Locate the cell with the specified text and output its (x, y) center coordinate. 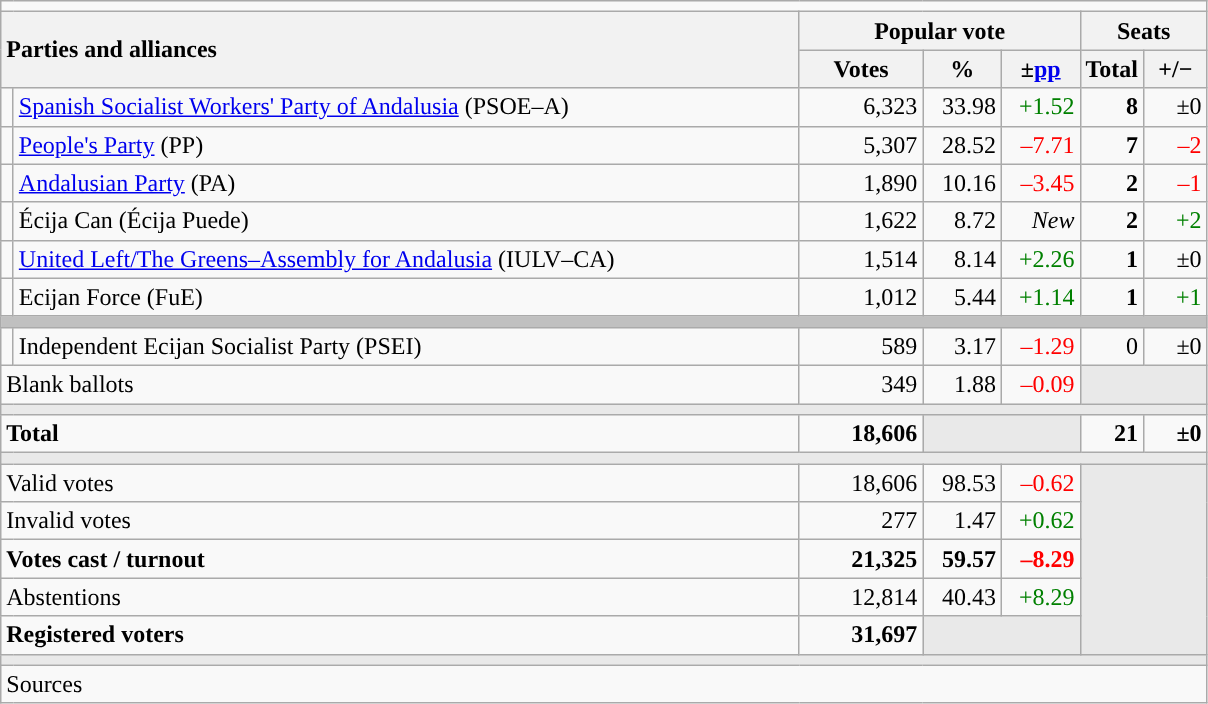
3.17 (962, 346)
1,622 (861, 221)
59.57 (962, 559)
21 (1112, 434)
6,323 (861, 107)
±pp (1040, 69)
10.16 (962, 183)
Abstentions (400, 597)
1,514 (861, 259)
277 (861, 521)
1,890 (861, 183)
28.52 (962, 145)
33.98 (962, 107)
–1.29 (1040, 346)
New (1040, 221)
–7.71 (1040, 145)
+1 (1176, 297)
0 (1112, 346)
21,325 (861, 559)
Independent Ecijan Socialist Party (PSEI) (406, 346)
% (962, 69)
United Left/The Greens–Assembly for Andalusia (IULV–CA) (406, 259)
Blank ballots (400, 384)
–0.62 (1040, 483)
1,012 (861, 297)
Spanish Socialist Workers' Party of Andalusia (PSOE–A) (406, 107)
Parties and alliances (400, 50)
+0.62 (1040, 521)
8.72 (962, 221)
Popular vote (940, 31)
+2 (1176, 221)
589 (861, 346)
1.88 (962, 384)
5,307 (861, 145)
98.53 (962, 483)
8.14 (962, 259)
+1.14 (1040, 297)
Ecijan Force (FuE) (406, 297)
5.44 (962, 297)
Valid votes (400, 483)
–2 (1176, 145)
+1.52 (1040, 107)
Écija Can (Écija Puede) (406, 221)
Andalusian Party (PA) (406, 183)
40.43 (962, 597)
1.47 (962, 521)
Registered voters (400, 635)
–1 (1176, 183)
349 (861, 384)
Sources (604, 684)
Invalid votes (400, 521)
–8.29 (1040, 559)
Seats (1144, 31)
7 (1112, 145)
People's Party (PP) (406, 145)
8 (1112, 107)
31,697 (861, 635)
+2.26 (1040, 259)
+8.29 (1040, 597)
–0.09 (1040, 384)
Votes (861, 69)
Votes cast / turnout (400, 559)
–3.45 (1040, 183)
+/− (1176, 69)
12,814 (861, 597)
